Return the (X, Y) coordinate for the center point of the cell that contains the specified text.  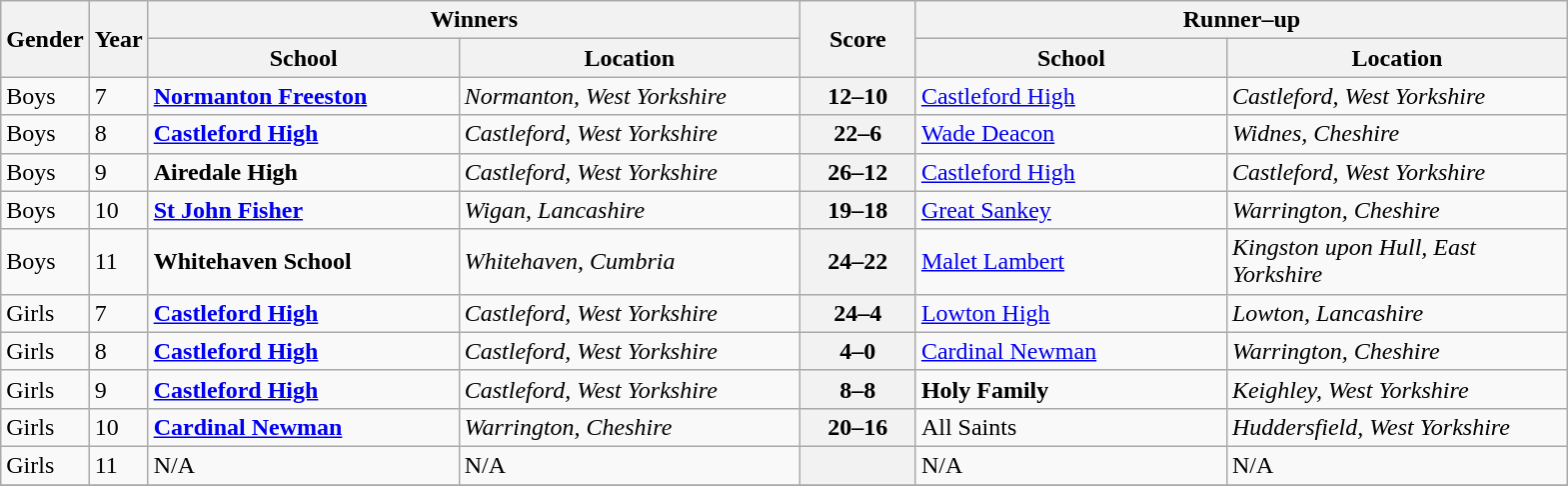
24–4 (857, 313)
4–0 (857, 351)
Winners (474, 20)
Gender (45, 39)
Normanton, West Yorkshire (630, 96)
22–6 (857, 134)
24–22 (857, 262)
Wigan, Lancashire (630, 210)
Holy Family (1071, 389)
12–10 (857, 96)
Great Sankey (1071, 210)
8–8 (857, 389)
Widnes, Cheshire (1397, 134)
Airedale High (304, 172)
Year (118, 39)
Normanton Freeston (304, 96)
Wade Deacon (1071, 134)
St John Fisher (304, 210)
Whitehaven School (304, 262)
Score (857, 39)
Lowton High (1071, 313)
19–18 (857, 210)
Whitehaven, Cumbria (630, 262)
20–16 (857, 427)
Runner–up (1241, 20)
All Saints (1071, 427)
Keighley, West Yorkshire (1397, 389)
Kingston upon Hull, East Yorkshire (1397, 262)
26–12 (857, 172)
Huddersfield, West Yorkshire (1397, 427)
Malet Lambert (1071, 262)
Lowton, Lancashire (1397, 313)
